Detect which cell encompasses the target text, then output its [x, y] center coordinate. 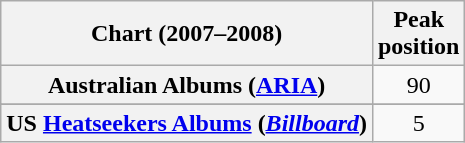
Australian Albums (ARIA) [187, 85]
US Heatseekers Albums (Billboard) [187, 123]
Peakposition [418, 34]
5 [418, 123]
Chart (2007–2008) [187, 34]
90 [418, 85]
